Find where the given text appears and provide that cell's center as (x, y) coordinate. 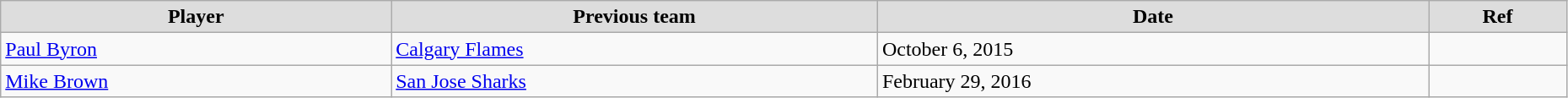
Paul Byron (196, 49)
Date (1152, 17)
Previous team (634, 17)
Mike Brown (196, 81)
February 29, 2016 (1152, 81)
Calgary Flames (634, 49)
Ref (1498, 17)
October 6, 2015 (1152, 49)
San Jose Sharks (634, 81)
Player (196, 17)
